Search for the cell housing the specified text and yield its (x, y) center coordinate. 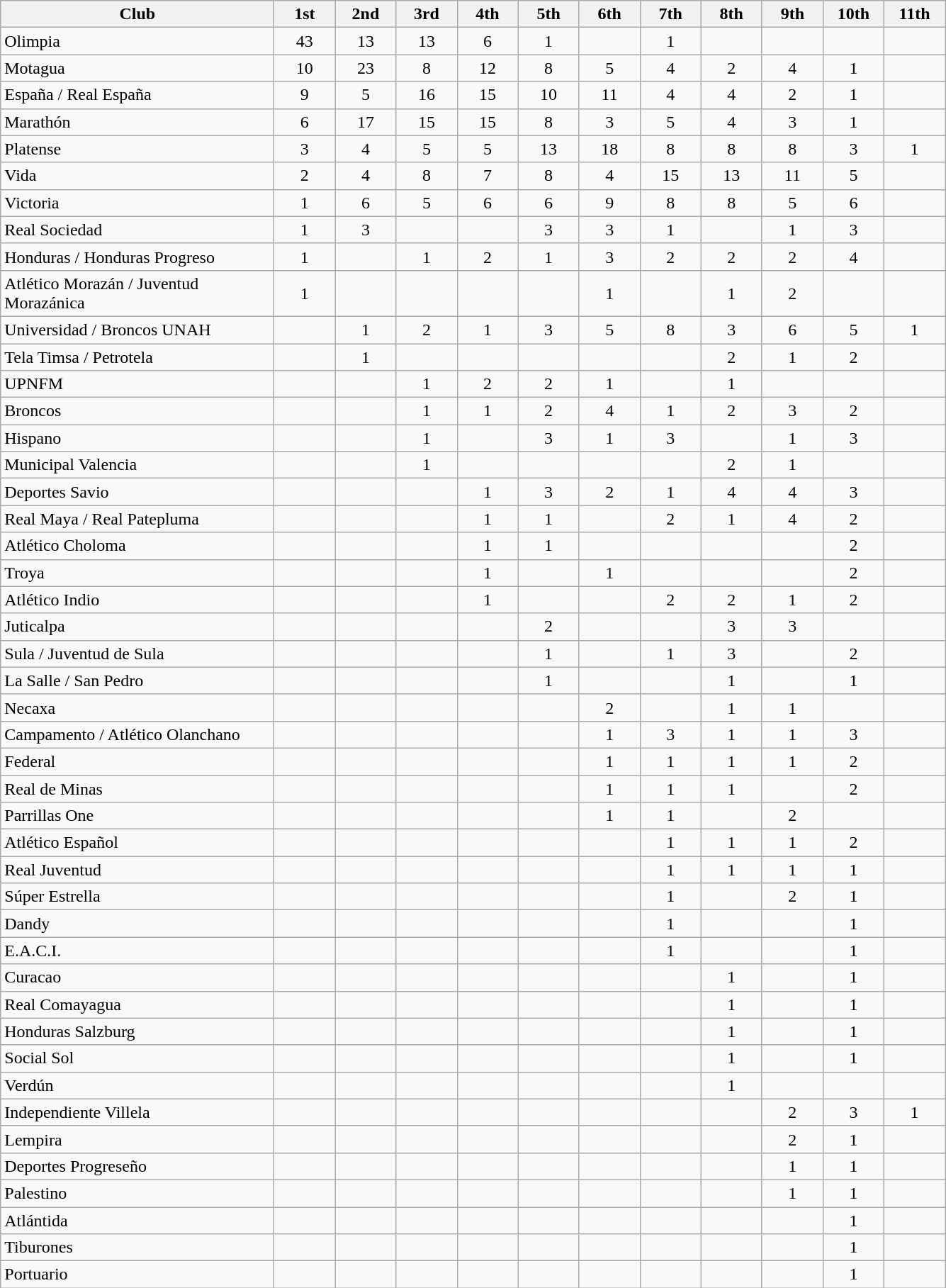
Verdún (137, 1085)
16 (427, 95)
Atlético Indio (137, 600)
Palestino (137, 1193)
3rd (427, 14)
Deportes Savio (137, 492)
Atlético Choloma (137, 546)
Federal (137, 761)
Atlético Español (137, 843)
Campamento / Atlético Olanchano (137, 734)
Curacao (137, 978)
18 (609, 149)
Real Juventud (137, 870)
9th (792, 14)
Vida (137, 176)
8th (731, 14)
Broncos (137, 411)
Platense (137, 149)
Social Sol (137, 1058)
Real de Minas (137, 789)
Atlántida (137, 1220)
Portuario (137, 1275)
Independiente Villela (137, 1112)
Tela Timsa / Petrotela (137, 357)
UPNFM (137, 384)
Municipal Valencia (137, 465)
Deportes Progreseño (137, 1166)
Tiburones (137, 1248)
7 (488, 176)
17 (366, 122)
12 (488, 68)
Olimpia (137, 41)
Juticalpa (137, 627)
Real Comayagua (137, 1004)
España / Real España (137, 95)
Súper Estrella (137, 897)
2nd (366, 14)
Universidad / Broncos UNAH (137, 330)
Marathón (137, 122)
23 (366, 68)
La Salle / San Pedro (137, 681)
Real Maya / Real Patepluma (137, 519)
1st (305, 14)
Club (137, 14)
Necaxa (137, 707)
4th (488, 14)
Parrillas One (137, 816)
Troya (137, 573)
11th (914, 14)
Motagua (137, 68)
43 (305, 41)
5th (548, 14)
Hispano (137, 438)
E.A.C.I. (137, 951)
Honduras Salzburg (137, 1031)
Honduras / Honduras Progreso (137, 257)
Sula / Juventud de Sula (137, 654)
7th (670, 14)
Lempira (137, 1139)
Atlético Morazán / Juventud Morazánica (137, 293)
Dandy (137, 924)
6th (609, 14)
Real Sociedad (137, 230)
Victoria (137, 203)
10th (853, 14)
